Return the [x, y] coordinate for the center point of the cell that contains the specified text.  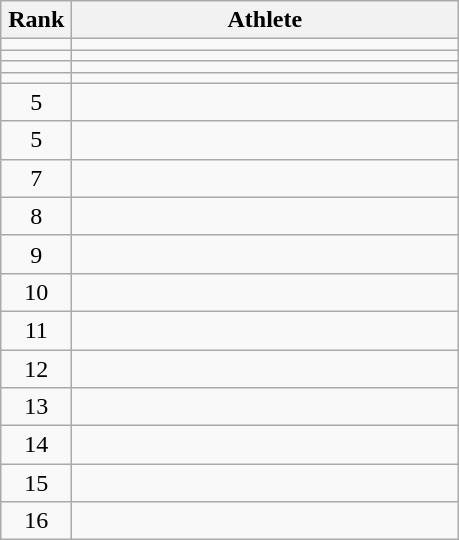
11 [36, 330]
Athlete [265, 20]
12 [36, 369]
15 [36, 483]
14 [36, 445]
13 [36, 407]
16 [36, 521]
9 [36, 254]
Rank [36, 20]
10 [36, 292]
8 [36, 216]
7 [36, 178]
